Locate the cell with the specified text and output its [x, y] center coordinate. 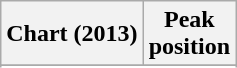
Chart (2013) [72, 34]
Peakposition [189, 34]
